Search for the cell housing the specified text and yield its [x, y] center coordinate. 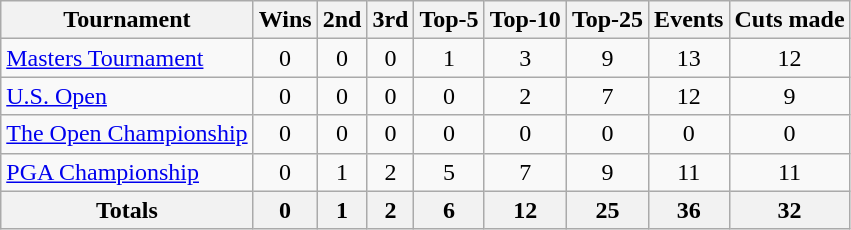
13 [689, 58]
Masters Tournament [127, 58]
25 [607, 210]
3 [525, 58]
Top-10 [525, 20]
36 [689, 210]
Totals [127, 210]
PGA Championship [127, 172]
U.S. Open [127, 96]
Tournament [127, 20]
Events [689, 20]
3rd [390, 20]
Top-5 [449, 20]
5 [449, 172]
Cuts made [790, 20]
Top-25 [607, 20]
6 [449, 210]
32 [790, 210]
Wins [285, 20]
2nd [342, 20]
The Open Championship [127, 134]
